Determine the (x, y) coordinate at the center of the cell enclosing the given text.  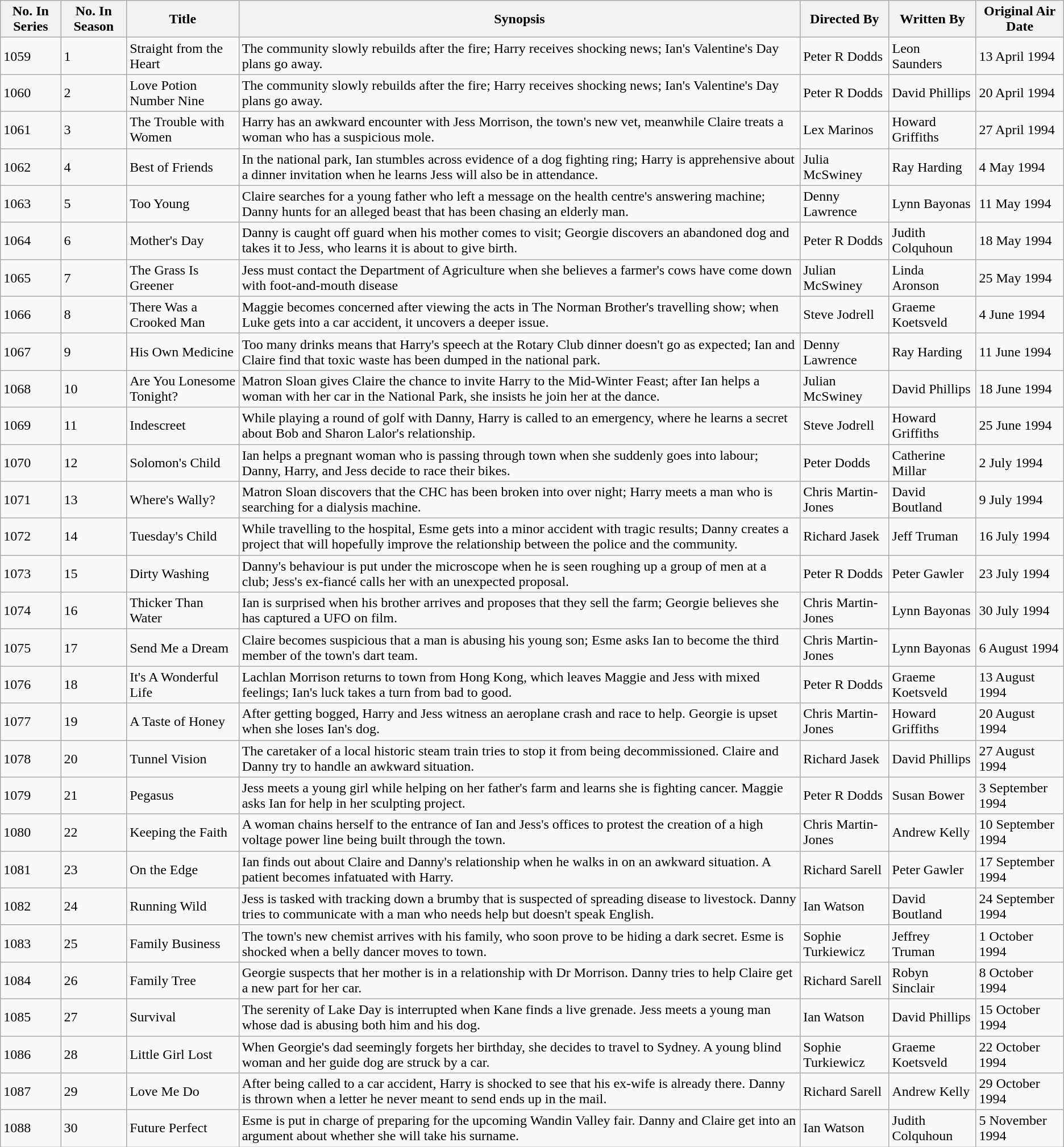
1065 (31, 277)
Too Young (183, 203)
Are You Lonesome Tonight? (183, 389)
Claire becomes suspicious that a man is abusing his young son; Esme asks Ian to become the third member of the town's dart team. (519, 648)
1087 (31, 1091)
Linda Aronson (932, 277)
1 (94, 56)
1075 (31, 648)
1076 (31, 684)
When Georgie's dad seemingly forgets her birthday, she decides to travel to Sydney. A young blind woman and her guide dog are struck by a car. (519, 1054)
Susan Bower (932, 796)
6 (94, 241)
There Was a Crooked Man (183, 315)
18 (94, 684)
2 July 1994 (1020, 463)
21 (94, 796)
1064 (31, 241)
A woman chains herself to the entrance of Ian and Jess's offices to protest the creation of a high voltage power line being built through the town. (519, 832)
Running Wild (183, 906)
Ian helps a pregnant woman who is passing through town when she suddenly goes into labour; Danny, Harry, and Jess decide to race their bikes. (519, 463)
The serenity of Lake Day is interrupted when Kane finds a live grenade. Jess meets a young man whose dad is abusing both him and his dog. (519, 1017)
1069 (31, 425)
15 October 1994 (1020, 1017)
23 July 1994 (1020, 574)
It's A Wonderful Life (183, 684)
Lex Marinos (845, 130)
4 May 1994 (1020, 167)
Robyn Sinclair (932, 980)
Future Perfect (183, 1129)
1081 (31, 870)
1088 (31, 1129)
27 April 1994 (1020, 130)
1082 (31, 906)
Tuesday's Child (183, 537)
1085 (31, 1017)
16 (94, 610)
Family Tree (183, 980)
1063 (31, 203)
Jeff Truman (932, 537)
13 April 1994 (1020, 56)
5 (94, 203)
1 October 1994 (1020, 944)
8 (94, 315)
29 (94, 1091)
After getting bogged, Harry and Jess witness an aeroplane crash and race to help. Georgie is upset when she loses Ian's dog. (519, 722)
Leon Saunders (932, 56)
26 (94, 980)
1067 (31, 351)
1070 (31, 463)
20 (94, 758)
2 (94, 93)
Best of Friends (183, 167)
The Trouble with Women (183, 130)
Peter Dodds (845, 463)
1077 (31, 722)
Love Me Do (183, 1091)
24 (94, 906)
Ian finds out about Claire and Danny's relationship when he walks in on an awkward situation. A patient becomes infatuated with Harry. (519, 870)
17 September 1994 (1020, 870)
8 October 1994 (1020, 980)
While playing a round of golf with Danny, Harry is called to an emergency, where he learns a secret about Bob and Sharon Lalor's relationship. (519, 425)
Harry has an awkward encounter with Jess Morrison, the town's new vet, meanwhile Claire treats a woman who has a suspicious mole. (519, 130)
Pegasus (183, 796)
10 (94, 389)
Jess meets a young girl while helping on her father's farm and learns she is fighting cancer. Maggie asks Ian for help in her sculpting project. (519, 796)
A Taste of Honey (183, 722)
Georgie suspects that her mother is in a relationship with Dr Morrison. Danny tries to help Claire get a new part for her car. (519, 980)
28 (94, 1054)
Written By (932, 19)
18 June 1994 (1020, 389)
Dirty Washing (183, 574)
1071 (31, 500)
Julia McSwiney (845, 167)
Thicker Than Water (183, 610)
10 September 1994 (1020, 832)
Little Girl Lost (183, 1054)
1079 (31, 796)
25 May 1994 (1020, 277)
11 May 1994 (1020, 203)
Jeffrey Truman (932, 944)
23 (94, 870)
27 (94, 1017)
Original Air Date (1020, 19)
30 (94, 1129)
Directed By (845, 19)
No. In Season (94, 19)
17 (94, 648)
27 August 1994 (1020, 758)
On the Edge (183, 870)
12 (94, 463)
25 June 1994 (1020, 425)
His Own Medicine (183, 351)
30 July 1994 (1020, 610)
1068 (31, 389)
1086 (31, 1054)
1073 (31, 574)
Solomon's Child (183, 463)
13 (94, 500)
Family Business (183, 944)
Send Me a Dream (183, 648)
3 September 1994 (1020, 796)
Ian is surprised when his brother arrives and proposes that they sell the farm; Georgie believes she has captured a UFO on film. (519, 610)
1066 (31, 315)
14 (94, 537)
20 August 1994 (1020, 722)
1074 (31, 610)
Survival (183, 1017)
Tunnel Vision (183, 758)
Lachlan Morrison returns to town from Hong Kong, which leaves Maggie and Jess with mixed feelings; Ian's luck takes a turn from bad to good. (519, 684)
11 June 1994 (1020, 351)
22 October 1994 (1020, 1054)
Straight from the Heart (183, 56)
The caretaker of a local historic steam train tries to stop it from being decommissioned. Claire and Danny try to handle an awkward situation. (519, 758)
11 (94, 425)
1062 (31, 167)
15 (94, 574)
Mother's Day (183, 241)
1078 (31, 758)
The town's new chemist arrives with his family, who soon prove to be hiding a dark secret. Esme is shocked when a belly dancer moves to town. (519, 944)
1060 (31, 93)
1084 (31, 980)
Keeping the Faith (183, 832)
9 July 1994 (1020, 500)
16 July 1994 (1020, 537)
29 October 1994 (1020, 1091)
7 (94, 277)
1059 (31, 56)
24 September 1994 (1020, 906)
Indescreet (183, 425)
25 (94, 944)
20 April 1994 (1020, 93)
Title (183, 19)
13 August 1994 (1020, 684)
Synopsis (519, 19)
3 (94, 130)
19 (94, 722)
Love Potion Number Nine (183, 93)
Jess must contact the Department of Agriculture when she believes a farmer's cows have come down with foot-and-mouth disease (519, 277)
6 August 1994 (1020, 648)
1061 (31, 130)
The Grass Is Greener (183, 277)
Catherine Millar (932, 463)
18 May 1994 (1020, 241)
1083 (31, 944)
5 November 1994 (1020, 1129)
1080 (31, 832)
9 (94, 351)
Where's Wally? (183, 500)
4 (94, 167)
Matron Sloan discovers that the CHC has been broken into over night; Harry meets a man who is searching for a dialysis machine. (519, 500)
1072 (31, 537)
4 June 1994 (1020, 315)
22 (94, 832)
No. In Series (31, 19)
